Return the (X, Y) coordinate for the center point of the cell that contains the specified text.  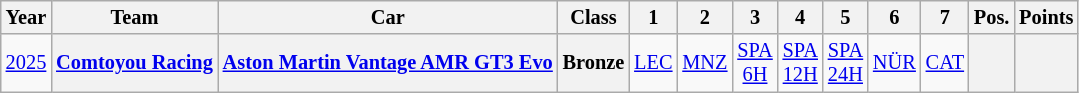
4 (800, 17)
2025 (26, 63)
Year (26, 17)
CAT (945, 63)
7 (945, 17)
Points (1046, 17)
3 (754, 17)
2 (704, 17)
1 (653, 17)
Aston Martin Vantage AMR GT3 Evo (388, 63)
Team (134, 17)
SPA12H (800, 63)
Comtoyou Racing (134, 63)
Pos. (992, 17)
MNZ (704, 63)
SPA6H (754, 63)
6 (894, 17)
Bronze (594, 63)
5 (846, 17)
SPA24H (846, 63)
LEC (653, 63)
NÜR (894, 63)
Car (388, 17)
Class (594, 17)
